Extract the (x, y) coordinate from the center of the cell holding the provided text.  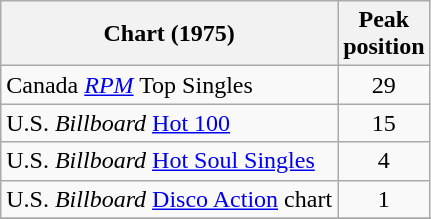
1 (384, 199)
Peakposition (384, 34)
U.S. Billboard Hot 100 (170, 123)
29 (384, 85)
15 (384, 123)
Canada RPM Top Singles (170, 85)
4 (384, 161)
U.S. Billboard Hot Soul Singles (170, 161)
Chart (1975) (170, 34)
U.S. Billboard Disco Action chart (170, 199)
